Scan for the cell matching the given text and deliver its (X, Y) coordinate at center. 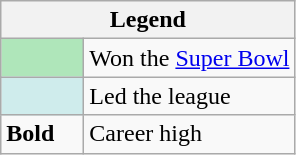
Legend (148, 20)
Led the league (190, 96)
Won the Super Bowl (190, 58)
Career high (190, 134)
Bold (42, 134)
